Search for the cell housing the specified text and yield its (X, Y) center coordinate. 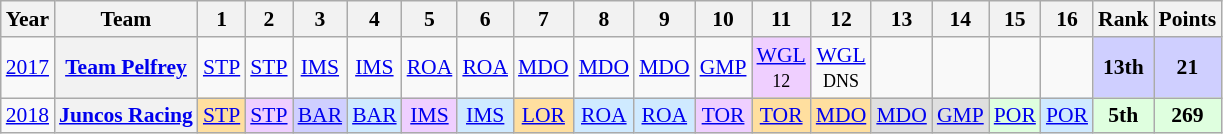
5th (1124, 116)
WGL12 (782, 68)
2 (268, 19)
14 (960, 19)
16 (1067, 19)
13th (1124, 68)
2017 (28, 68)
LOR (544, 116)
5 (430, 19)
6 (485, 19)
21 (1188, 68)
11 (782, 19)
8 (604, 19)
Juncos Racing (126, 116)
9 (664, 19)
1 (222, 19)
WGLDNS (842, 68)
4 (374, 19)
13 (902, 19)
269 (1188, 116)
Rank (1124, 19)
Points (1188, 19)
7 (544, 19)
Year (28, 19)
12 (842, 19)
Team Pelfrey (126, 68)
10 (724, 19)
15 (1015, 19)
Team (126, 19)
2018 (28, 116)
3 (320, 19)
